From the cell containing the given text, extract its center point as [X, Y] coordinate. 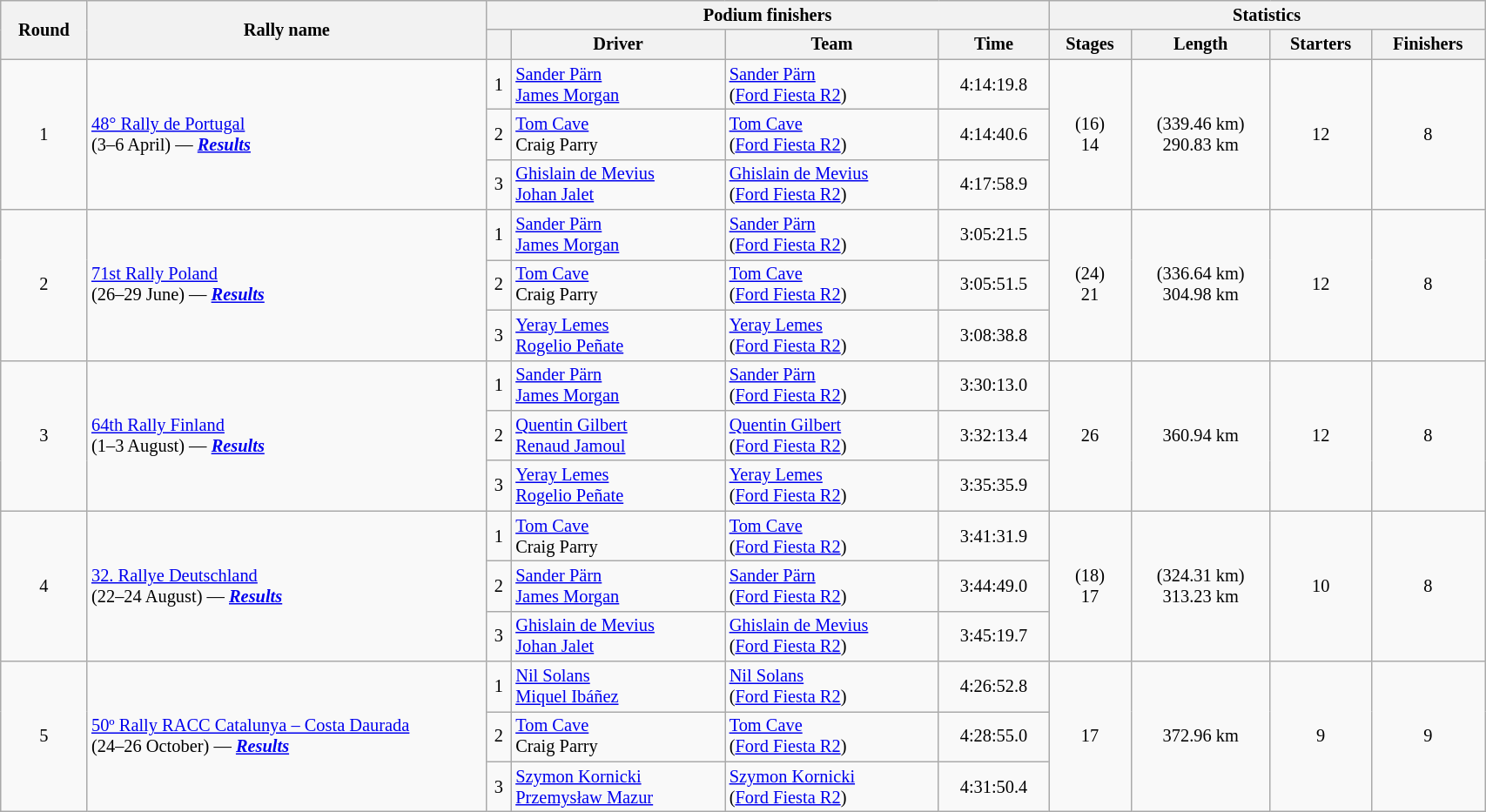
4:14:19.8 [993, 84]
Szymon Kornicki Przemysław Mazur [618, 787]
Starters [1321, 44]
48° Rally de Portugal(3–6 April) — Results [286, 134]
3:05:51.5 [993, 285]
4:14:40.6 [993, 134]
Stages [1090, 44]
4:17:58.9 [993, 185]
(336.64 km)304.98 km [1200, 285]
4 [44, 587]
(18)17 [1090, 587]
Team [832, 44]
3:08:38.8 [993, 335]
Podium finishers [768, 15]
Time [993, 44]
Rally name [286, 30]
64th Rally Finland(1–3 August) — Results [286, 435]
Nil Solans(Ford Fiesta R2) [832, 687]
3:45:19.7 [993, 636]
3:41:31.9 [993, 536]
360.94 km [1200, 435]
Length [1200, 44]
(339.46 km)290.83 km [1200, 134]
3:32:13.4 [993, 435]
372.96 km [1200, 736]
Nil Solans Miquel Ibáñez [618, 687]
17 [1090, 736]
26 [1090, 435]
Finishers [1428, 44]
5 [44, 736]
3:30:13.0 [993, 386]
32. Rallye Deutschland(22–24 August) — Results [286, 587]
Quentin Gilbert Renaud Jamoul [618, 435]
3:05:21.5 [993, 235]
Szymon Kornicki(Ford Fiesta R2) [832, 787]
10 [1321, 587]
3:44:49.0 [993, 586]
50º Rally RACC Catalunya – Costa Daurada(24–26 October) — Results [286, 736]
(24)21 [1090, 285]
Quentin Gilbert(Ford Fiesta R2) [832, 435]
71st Rally Poland(26–29 June) — Results [286, 285]
4:31:50.4 [993, 787]
Driver [618, 44]
4:26:52.8 [993, 687]
(324.31 km)313.23 km [1200, 587]
Statistics [1267, 15]
4:28:55.0 [993, 736]
(16)14 [1090, 134]
3:35:35.9 [993, 486]
Round [44, 30]
